Extract the [X, Y] coordinate from the center of the cell holding the provided text.  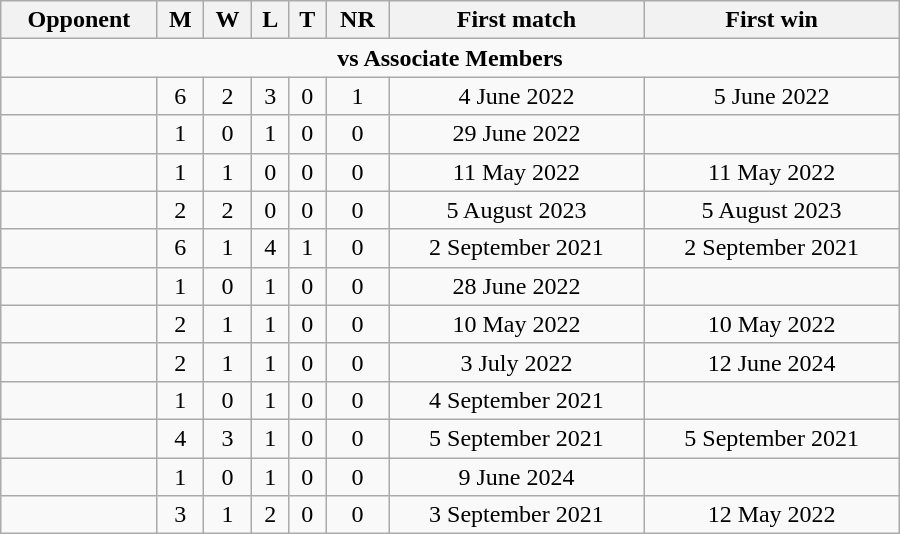
NR [358, 20]
W [227, 20]
3 September 2021 [516, 515]
3 July 2022 [516, 362]
9 June 2024 [516, 477]
5 June 2022 [772, 96]
Opponent [79, 20]
28 June 2022 [516, 286]
4 September 2021 [516, 400]
12 June 2024 [772, 362]
vs Associate Members [450, 58]
First win [772, 20]
T [308, 20]
First match [516, 20]
12 May 2022 [772, 515]
4 June 2022 [516, 96]
L [270, 20]
29 June 2022 [516, 134]
M [180, 20]
